Extract the (x, y) coordinate from the center of the cell holding the provided text.  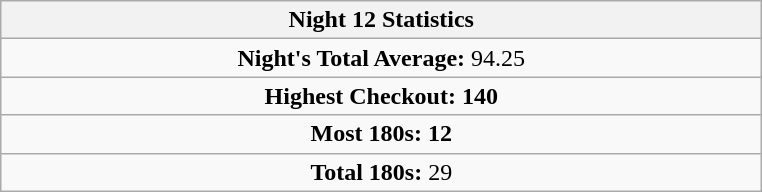
Night 12 Statistics (382, 20)
Total 180s: 29 (382, 172)
Night's Total Average: 94.25 (382, 58)
Most 180s: 12 (382, 134)
Highest Checkout: 140 (382, 96)
